Extract the (x, y) coordinate from the center of the cell holding the provided text.  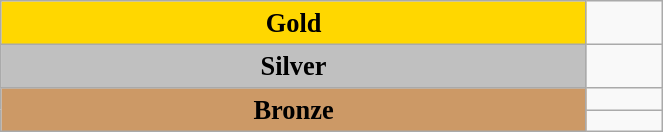
Gold (294, 22)
Silver (294, 66)
Bronze (294, 109)
